Determine the (X, Y) coordinate at the center of the cell enclosing the given text.  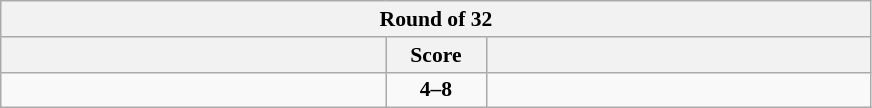
Score (436, 55)
4–8 (436, 90)
Round of 32 (436, 19)
